Return [x, y] of the center of cell containing provided text 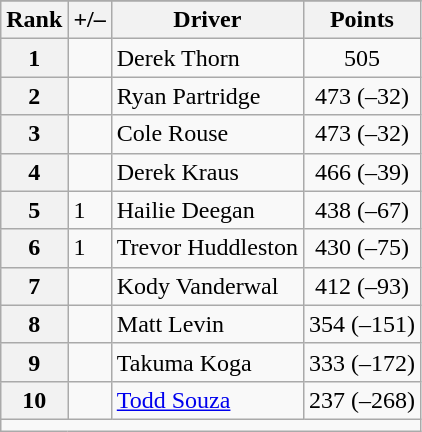
10 [34, 400]
Kody Vanderwal [207, 286]
Cole Rouse [207, 134]
Derek Thorn [207, 58]
430 (–75) [362, 248]
Points [362, 20]
Trevor Huddleston [207, 248]
Ryan Partridge [207, 96]
3 [34, 134]
354 (–151) [362, 324]
333 (–172) [362, 362]
466 (–39) [362, 172]
412 (–93) [362, 286]
Todd Souza [207, 400]
7 [34, 286]
Driver [207, 20]
237 (–268) [362, 400]
Rank [34, 20]
2 [34, 96]
+/– [90, 20]
6 [34, 248]
Derek Kraus [207, 172]
505 [362, 58]
5 [34, 210]
438 (–67) [362, 210]
9 [34, 362]
4 [34, 172]
8 [34, 324]
Hailie Deegan [207, 210]
Takuma Koga [207, 362]
Matt Levin [207, 324]
